Output the [X, Y] coordinate of the center of the cell containing the given text.  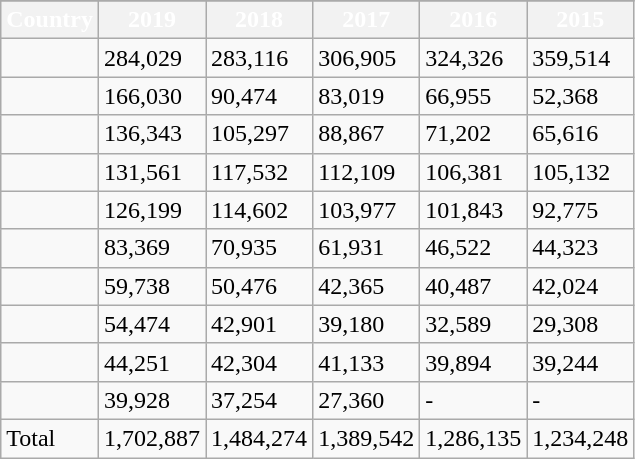
61,931 [366, 248]
1,234,248 [580, 438]
105,132 [580, 172]
29,308 [580, 324]
283,116 [260, 58]
88,867 [366, 134]
70,935 [260, 248]
71,202 [474, 134]
39,180 [366, 324]
65,616 [580, 134]
359,514 [580, 58]
37,254 [260, 400]
90,474 [260, 96]
39,244 [580, 362]
50,476 [260, 286]
39,928 [152, 400]
39,894 [474, 362]
114,602 [260, 210]
1,702,887 [152, 438]
1,389,542 [366, 438]
42,024 [580, 286]
166,030 [152, 96]
2015 [580, 20]
101,843 [474, 210]
59,738 [152, 286]
1,286,135 [474, 438]
Country [50, 20]
136,343 [152, 134]
66,955 [474, 96]
324,326 [474, 58]
131,561 [152, 172]
112,109 [366, 172]
2019 [152, 20]
42,365 [366, 286]
2017 [366, 20]
105,297 [260, 134]
103,977 [366, 210]
46,522 [474, 248]
41,133 [366, 362]
44,251 [152, 362]
306,905 [366, 58]
2016 [474, 20]
52,368 [580, 96]
83,369 [152, 248]
117,532 [260, 172]
44,323 [580, 248]
40,487 [474, 286]
42,304 [260, 362]
Total [50, 438]
92,775 [580, 210]
54,474 [152, 324]
42,901 [260, 324]
106,381 [474, 172]
1,484,274 [260, 438]
2018 [260, 20]
284,029 [152, 58]
32,589 [474, 324]
126,199 [152, 210]
83,019 [366, 96]
27,360 [366, 400]
